Search for the cell housing the specified text and yield its (x, y) center coordinate. 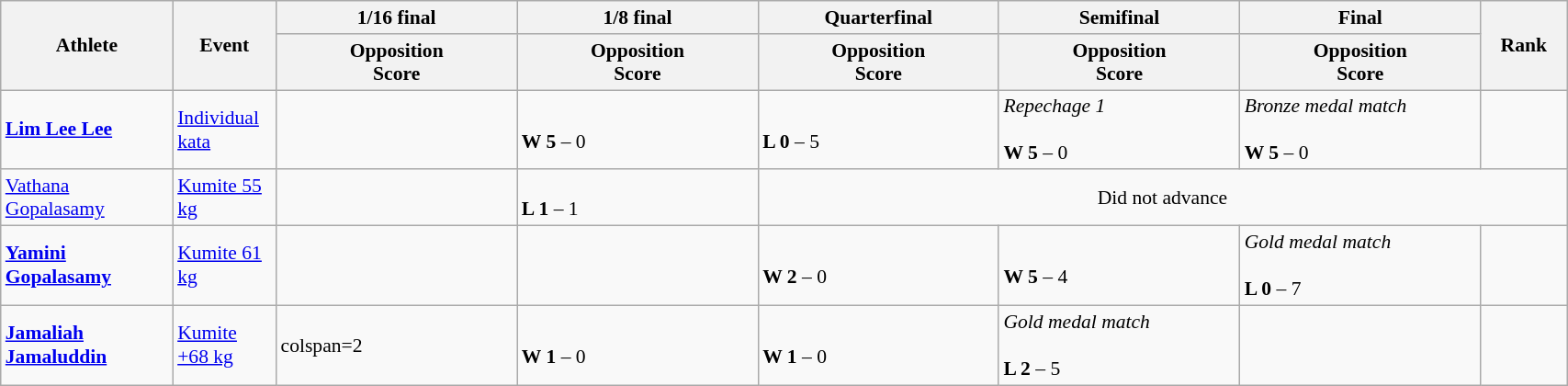
Final (1360, 17)
Kumite +68 kg (224, 346)
Semifinal (1119, 17)
Lim Lee Lee (86, 131)
L 0 – 5 (878, 131)
colspan=2 (397, 346)
Individual kata (224, 131)
W 5 – 4 (1119, 267)
Bronze medal matchW 5 – 0 (1360, 131)
Gold medal matchL 2 – 5 (1119, 346)
Kumite 55 kg (224, 199)
Gold medal matchL 0 – 7 (1360, 267)
1/8 final (637, 17)
Athlete (86, 46)
Jamaliah Jamaluddin (86, 346)
1/16 final (397, 17)
L 1 – 1 (637, 199)
Repechage 1W 5 – 0 (1119, 131)
Did not advance (1163, 199)
Event (224, 46)
W 5 – 0 (637, 131)
Rank (1524, 46)
Kumite 61 kg (224, 267)
Quarterfinal (878, 17)
Yamini Gopalasamy (86, 267)
W 2 – 0 (878, 267)
Vathana Gopalasamy (86, 199)
